From the cell containing the given text, extract its center point as [x, y] coordinate. 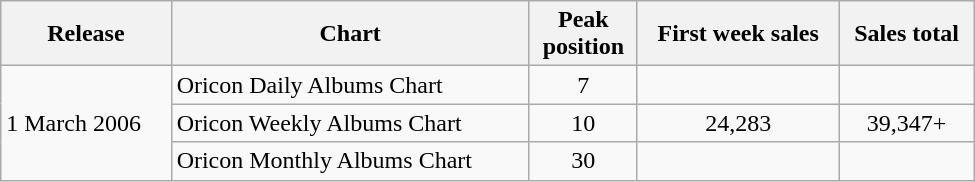
39,347+ [906, 123]
24,283 [738, 123]
1 March 2006 [86, 123]
Chart [350, 34]
Release [86, 34]
Oricon Daily Albums Chart [350, 85]
10 [583, 123]
30 [583, 161]
Sales total [906, 34]
Oricon Weekly Albums Chart [350, 123]
First week sales [738, 34]
Peakposition [583, 34]
7 [583, 85]
Oricon Monthly Albums Chart [350, 161]
